Capture the cell that displays the provided text and extract its (x, y) central coordinate. 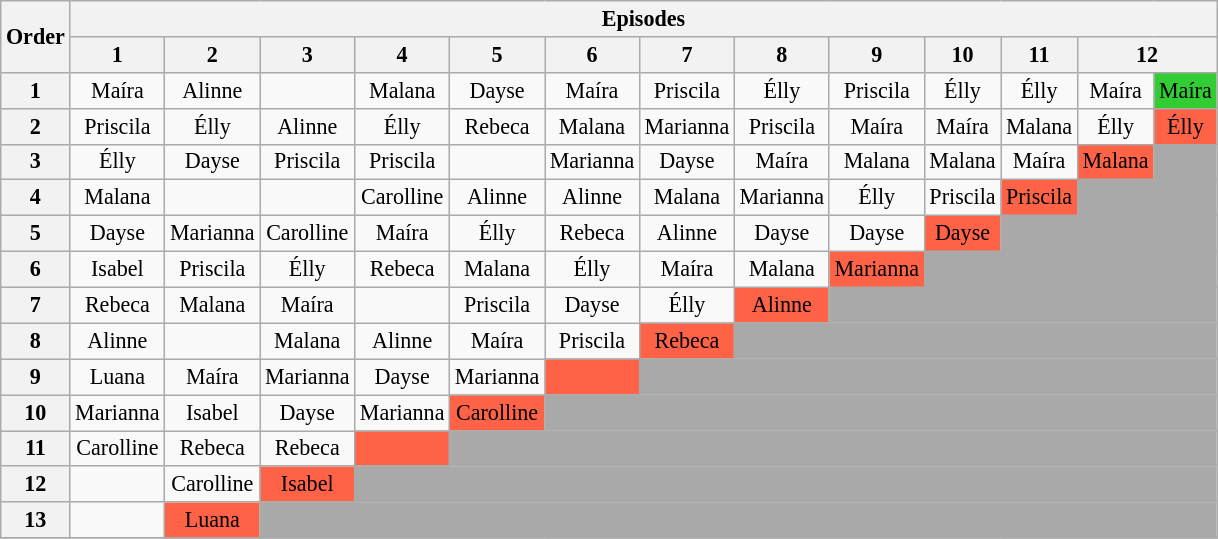
Order (36, 36)
13 (36, 520)
Episodes (644, 18)
